Extract the (x, y) coordinate from the center of the cell holding the provided text.  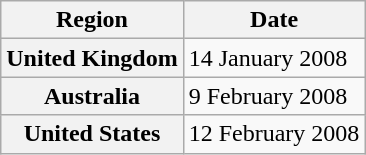
Region (92, 20)
9 February 2008 (274, 96)
Date (274, 20)
United States (92, 134)
Australia (92, 96)
12 February 2008 (274, 134)
United Kingdom (92, 58)
14 January 2008 (274, 58)
